Capture the cell that displays the provided text and extract its (X, Y) central coordinate. 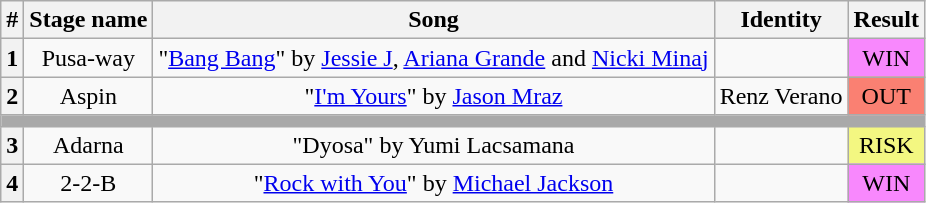
"Rock with You" by Michael Jackson (434, 183)
RISK (886, 145)
"Dyosa" by Yumi Lacsamana (434, 145)
Result (886, 20)
4 (12, 183)
"Bang Bang" by Jessie J, Ariana Grande and Nicki Minaj (434, 58)
3 (12, 145)
2 (12, 96)
Adarna (88, 145)
# (12, 20)
1 (12, 58)
Song (434, 20)
"I'm Yours" by Jason Mraz (434, 96)
Identity (781, 20)
Renz Verano (781, 96)
Stage name (88, 20)
Aspin (88, 96)
2-2-B (88, 183)
OUT (886, 96)
Pusa-way (88, 58)
